Return [x, y] of the center of cell containing provided text 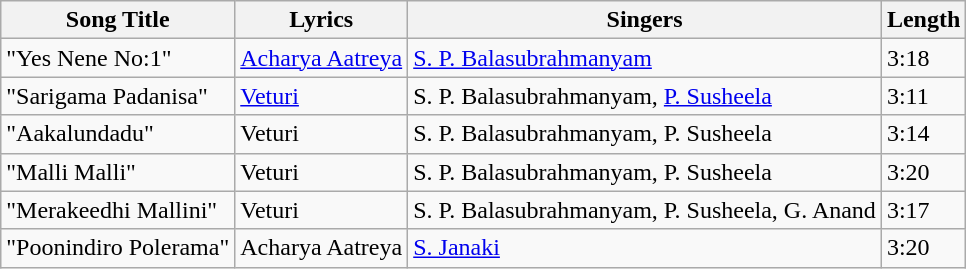
Singers [645, 20]
Length [923, 20]
3:14 [923, 134]
Song Title [118, 20]
S. P. Balasubrahmanyam, P. Susheela, G. Anand [645, 210]
3:11 [923, 96]
"Merakeedhi Mallini" [118, 210]
3:18 [923, 58]
"Malli Malli" [118, 172]
"Yes Nene No:1" [118, 58]
"Poonindiro Polerama" [118, 248]
S. P. Balasubrahmanyam [645, 58]
"Sarigama Padanisa" [118, 96]
3:17 [923, 210]
S. Janaki [645, 248]
"Aakalundadu" [118, 134]
Lyrics [322, 20]
